Find where the given text appears and provide that cell's center as (x, y) coordinate. 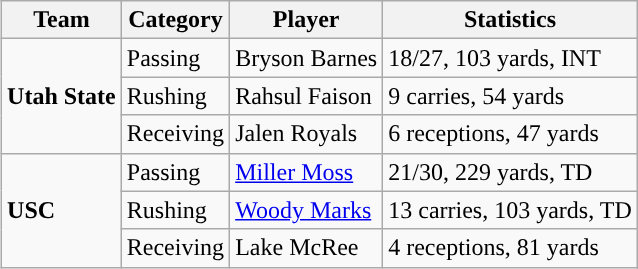
Player (306, 20)
6 receptions, 47 yards (510, 134)
Statistics (510, 20)
9 carries, 54 yards (510, 96)
Miller Moss (306, 172)
Lake McRee (306, 248)
Category (175, 20)
13 carries, 103 yards, TD (510, 210)
Jalen Royals (306, 134)
4 receptions, 81 yards (510, 248)
USC (62, 210)
Team (62, 20)
Rahsul Faison (306, 96)
21/30, 229 yards, TD (510, 172)
Bryson Barnes (306, 58)
Woody Marks (306, 210)
Utah State (62, 96)
18/27, 103 yards, INT (510, 58)
